Find where the given text appears and provide that cell's center as (X, Y) coordinate. 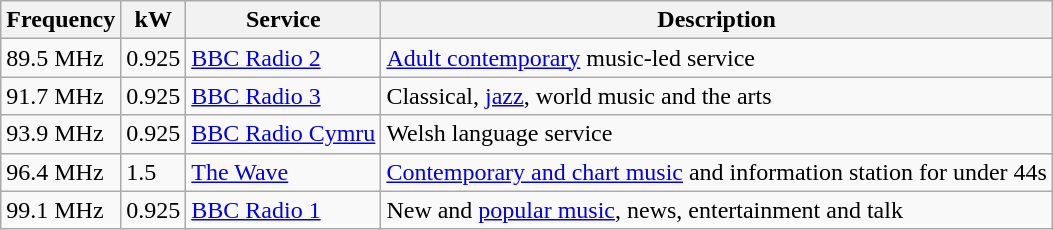
BBC Radio 2 (284, 58)
Contemporary and chart music and information station for under 44s (717, 172)
kW (154, 20)
89.5 MHz (61, 58)
BBC Radio 3 (284, 96)
Adult contemporary music-led service (717, 58)
Classical, jazz, world music and the arts (717, 96)
Description (717, 20)
BBC Radio Cymru (284, 134)
BBC Radio 1 (284, 210)
99.1 MHz (61, 210)
93.9 MHz (61, 134)
Frequency (61, 20)
The Wave (284, 172)
Service (284, 20)
91.7 MHz (61, 96)
96.4 MHz (61, 172)
New and popular music, news, entertainment and talk (717, 210)
Welsh language service (717, 134)
1.5 (154, 172)
